Output the (X, Y) coordinate of the center of the cell containing the given text.  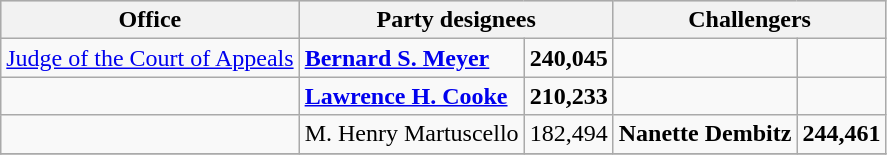
Bernard S. Meyer (412, 58)
Party designees (456, 20)
240,045 (568, 58)
182,494 (568, 134)
Challengers (750, 20)
210,233 (568, 96)
Judge of the Court of Appeals (150, 58)
Lawrence H. Cooke (412, 96)
Nanette Dembitz (705, 134)
244,461 (842, 134)
Office (150, 20)
M. Henry Martuscello (412, 134)
